Pinpoint the cell where the given text exists, returning its [x, y] midpoint coordinate. 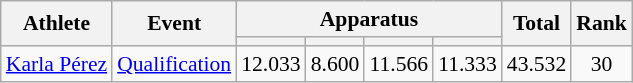
11.333 [468, 64]
Apparatus [369, 19]
8.600 [336, 64]
43.532 [536, 64]
Event [174, 24]
Karla Pérez [56, 64]
11.566 [398, 64]
Qualification [174, 64]
Total [536, 24]
Athlete [56, 24]
30 [602, 64]
Rank [602, 24]
12.033 [270, 64]
